Identify which cell holds the provided text, then report its (x, y) central coordinate. 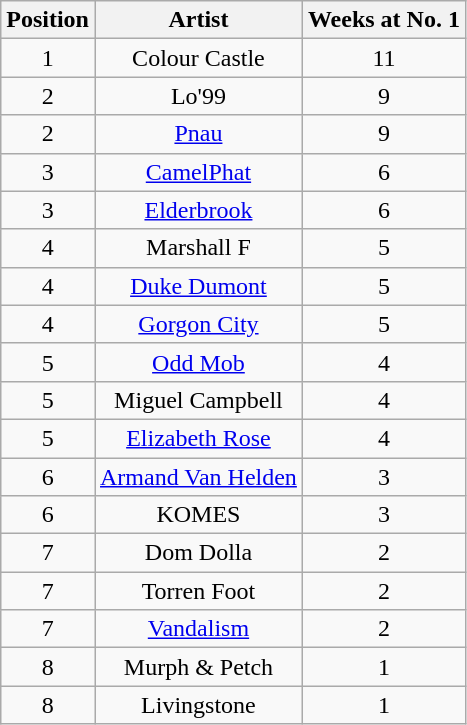
Armand Van Helden (198, 477)
Elderbrook (198, 210)
Pnau (198, 134)
Duke Dumont (198, 286)
Vandalism (198, 629)
Artist (198, 20)
Position (48, 20)
11 (384, 58)
Murph & Petch (198, 667)
CamelPhat (198, 172)
KOMES (198, 515)
Livingstone (198, 705)
Colour Castle (198, 58)
Marshall F (198, 248)
Miguel Campbell (198, 400)
Elizabeth Rose (198, 438)
Odd Mob (198, 362)
Gorgon City (198, 324)
Weeks at No. 1 (384, 20)
Lo'99 (198, 96)
Dom Dolla (198, 553)
Torren Foot (198, 591)
